Extract the [X, Y] coordinate from the center of the cell holding the provided text.  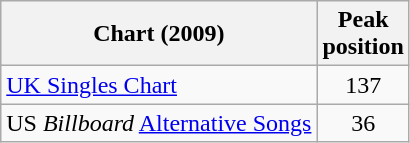
36 [363, 123]
US Billboard Alternative Songs [159, 123]
UK Singles Chart [159, 85]
137 [363, 85]
Chart (2009) [159, 34]
Peakposition [363, 34]
